From the cell containing the given text, extract its center point as [X, Y] coordinate. 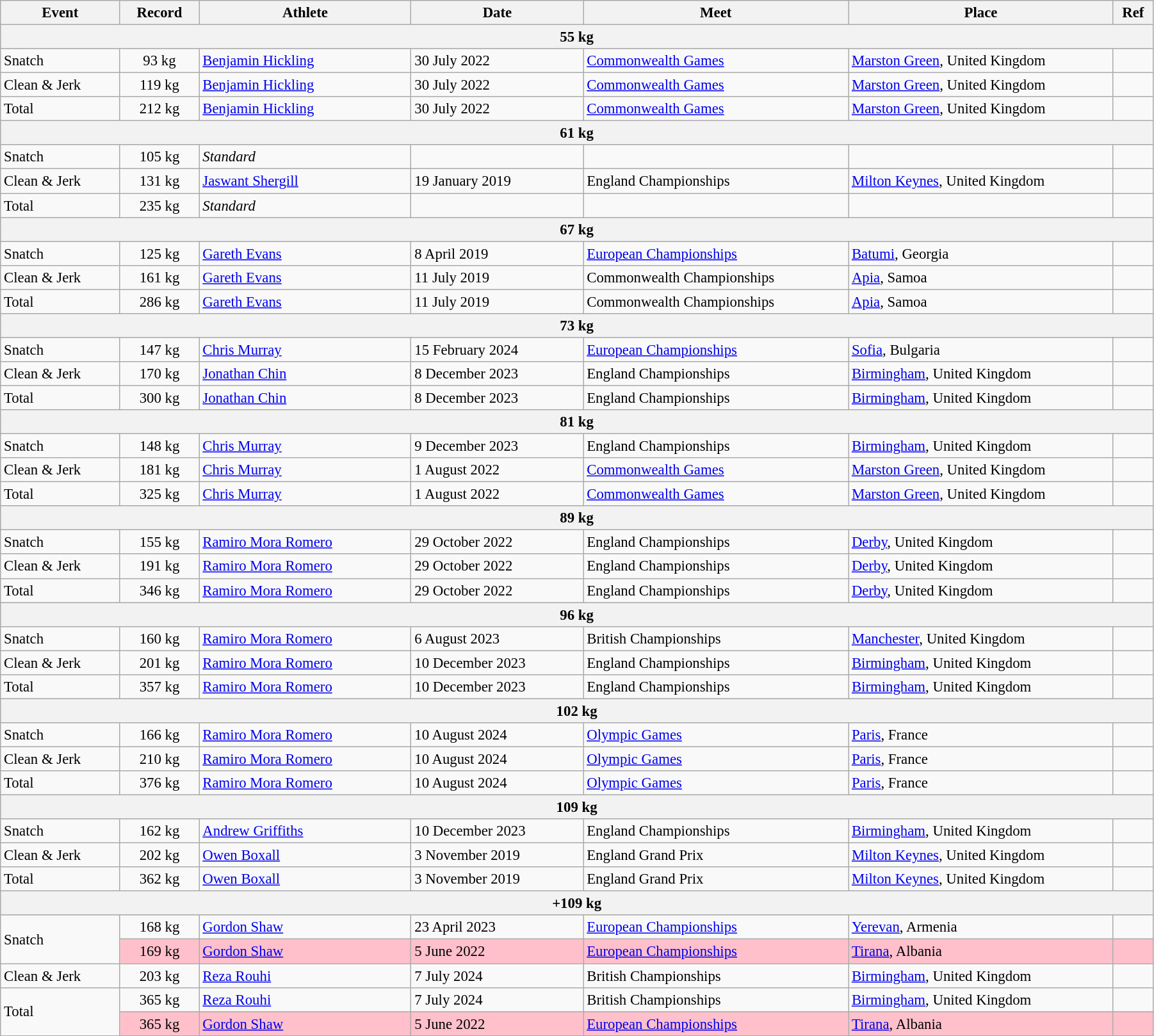
119 kg [159, 85]
6 August 2023 [497, 638]
81 kg [577, 422]
96 kg [577, 615]
Yerevan, Armenia [981, 928]
93 kg [159, 61]
169 kg [159, 951]
Athlete [305, 13]
Record [159, 13]
201 kg [159, 663]
15 February 2024 [497, 350]
Ref [1133, 13]
89 kg [577, 518]
125 kg [159, 254]
170 kg [159, 374]
191 kg [159, 567]
357 kg [159, 687]
376 kg [159, 783]
Sofia, Bulgaria [981, 350]
8 April 2019 [497, 254]
346 kg [159, 590]
212 kg [159, 109]
300 kg [159, 398]
Meet [716, 13]
181 kg [159, 470]
+109 kg [577, 903]
160 kg [159, 638]
19 January 2019 [497, 181]
Andrew Griffiths [305, 831]
162 kg [159, 831]
Event [60, 13]
325 kg [159, 494]
109 kg [577, 807]
9 December 2023 [497, 446]
147 kg [159, 350]
362 kg [159, 879]
Place [981, 13]
55 kg [577, 37]
73 kg [577, 326]
166 kg [159, 735]
286 kg [159, 302]
105 kg [159, 157]
Jaswant Shergill [305, 181]
148 kg [159, 446]
168 kg [159, 928]
Batumi, Georgia [981, 254]
102 kg [577, 711]
23 April 2023 [497, 928]
235 kg [159, 206]
155 kg [159, 542]
203 kg [159, 976]
210 kg [159, 759]
61 kg [577, 133]
67 kg [577, 229]
202 kg [159, 855]
161 kg [159, 277]
Date [497, 13]
131 kg [159, 181]
Manchester, United Kingdom [981, 638]
